Detect which cell encompasses the target text, then output its (X, Y) center coordinate. 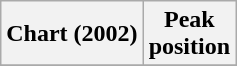
Peakposition (189, 34)
Chart (2002) (72, 34)
